Extract the (x, y) coordinate from the center of the cell holding the provided text.  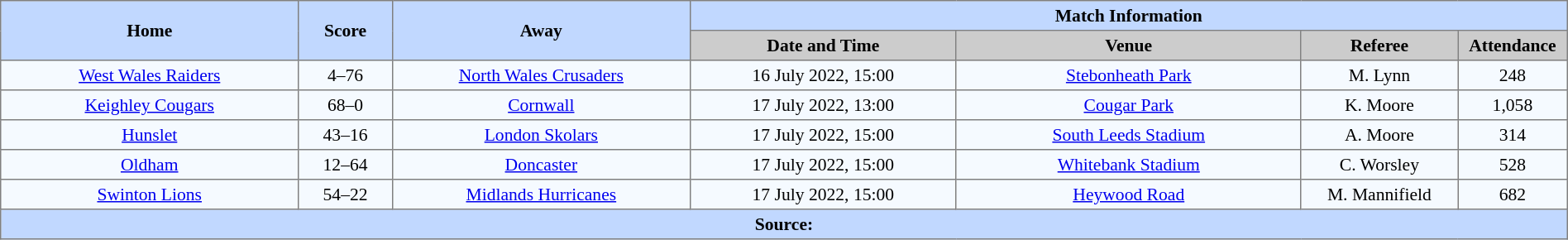
17 July 2022, 13:00 (823, 105)
Source: (784, 224)
314 (1513, 135)
682 (1513, 194)
Cornwall (541, 105)
Match Information (1128, 16)
1,058 (1513, 105)
4–76 (346, 75)
Oldham (150, 165)
68–0 (346, 105)
Score (346, 31)
Whitebank Stadium (1128, 165)
West Wales Raiders (150, 75)
Swinton Lions (150, 194)
C. Worsley (1379, 165)
Keighley Cougars (150, 105)
M. Lynn (1379, 75)
Venue (1128, 46)
Cougar Park (1128, 105)
South Leeds Stadium (1128, 135)
North Wales Crusaders (541, 75)
Stebonheath Park (1128, 75)
K. Moore (1379, 105)
248 (1513, 75)
Hunslet (150, 135)
Referee (1379, 46)
M. Mannifield (1379, 194)
54–22 (346, 194)
A. Moore (1379, 135)
Attendance (1513, 46)
12–64 (346, 165)
London Skolars (541, 135)
16 July 2022, 15:00 (823, 75)
Date and Time (823, 46)
43–16 (346, 135)
Home (150, 31)
Doncaster (541, 165)
528 (1513, 165)
Midlands Hurricanes (541, 194)
Away (541, 31)
Heywood Road (1128, 194)
